Search for the cell housing the specified text and yield its (X, Y) center coordinate. 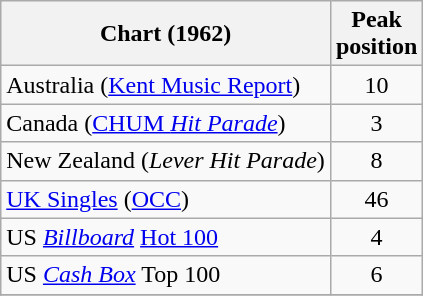
Australia (Kent Music Report) (166, 85)
4 (376, 237)
Chart (1962) (166, 34)
8 (376, 161)
Canada (CHUM Hit Parade) (166, 123)
US Billboard Hot 100 (166, 237)
US Cash Box Top 100 (166, 275)
6 (376, 275)
46 (376, 199)
10 (376, 85)
3 (376, 123)
Peakposition (376, 34)
New Zealand (Lever Hit Parade) (166, 161)
UK Singles (OCC) (166, 199)
